Provide the (X, Y) coordinate of the cell's center where the given text is located.  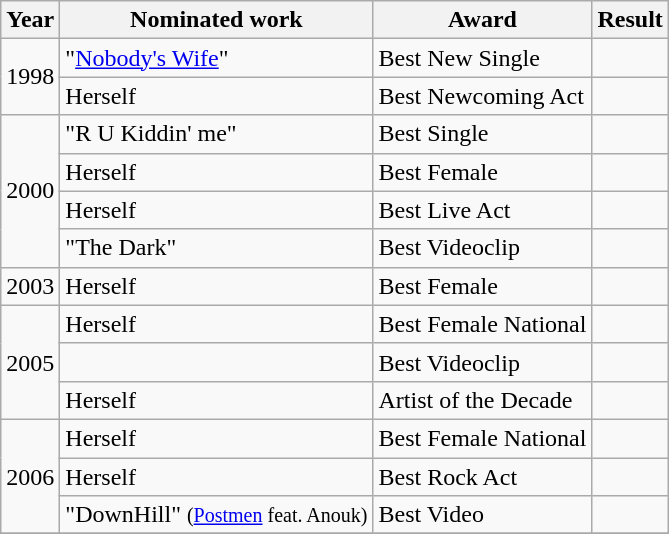
2006 (30, 476)
2003 (30, 286)
Best New Single (482, 58)
Year (30, 20)
Artist of the Decade (482, 400)
2005 (30, 362)
Best Video (482, 515)
"R U Kiddin' me" (216, 134)
"The Dark" (216, 248)
1998 (30, 77)
2000 (30, 191)
Best Newcoming Act (482, 96)
Award (482, 20)
"Nobody's Wife" (216, 58)
Best Rock Act (482, 477)
Best Single (482, 134)
Nominated work (216, 20)
"DownHill" (Postmen feat. Anouk) (216, 515)
Best Live Act (482, 210)
Result (630, 20)
